Provide the [X, Y] coordinate of the cell's center where the given text is located.  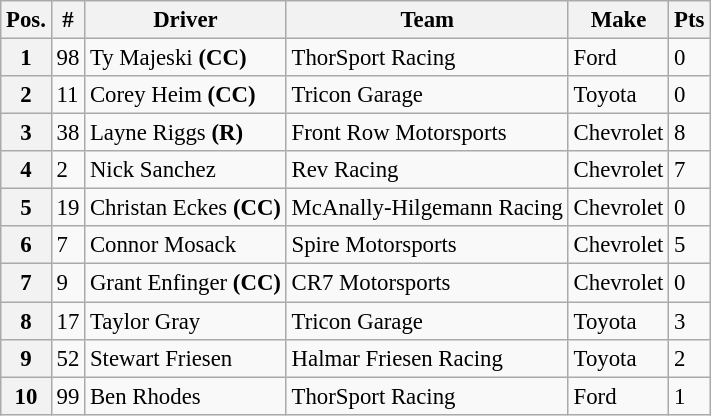
Connor Mosack [186, 245]
Nick Sanchez [186, 170]
11 [68, 95]
McAnally-Hilgemann Racing [427, 208]
# [68, 20]
Corey Heim (CC) [186, 95]
52 [68, 358]
Rev Racing [427, 170]
Halmar Friesen Racing [427, 358]
CR7 Motorsports [427, 283]
Pts [690, 20]
Stewart Friesen [186, 358]
Christan Eckes (CC) [186, 208]
19 [68, 208]
98 [68, 58]
Pos. [26, 20]
Taylor Gray [186, 321]
4 [26, 170]
17 [68, 321]
99 [68, 396]
Layne Riggs (R) [186, 133]
10 [26, 396]
Ben Rhodes [186, 396]
38 [68, 133]
Driver [186, 20]
Make [618, 20]
Team [427, 20]
6 [26, 245]
Ty Majeski (CC) [186, 58]
Grant Enfinger (CC) [186, 283]
Spire Motorsports [427, 245]
Front Row Motorsports [427, 133]
